Detect which cell encompasses the target text, then output its [X, Y] center coordinate. 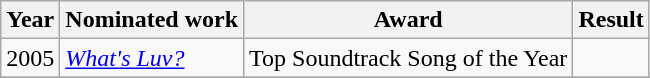
Award [408, 20]
2005 [30, 58]
Result [611, 20]
Year [30, 20]
What's Luv? [152, 58]
Top Soundtrack Song of the Year [408, 58]
Nominated work [152, 20]
